Extract the [x, y] coordinate from the center of the cell holding the provided text.  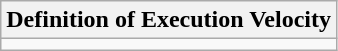
Definition of Execution Velocity [169, 20]
